Pinpoint the cell where the given text exists, returning its [X, Y] midpoint coordinate. 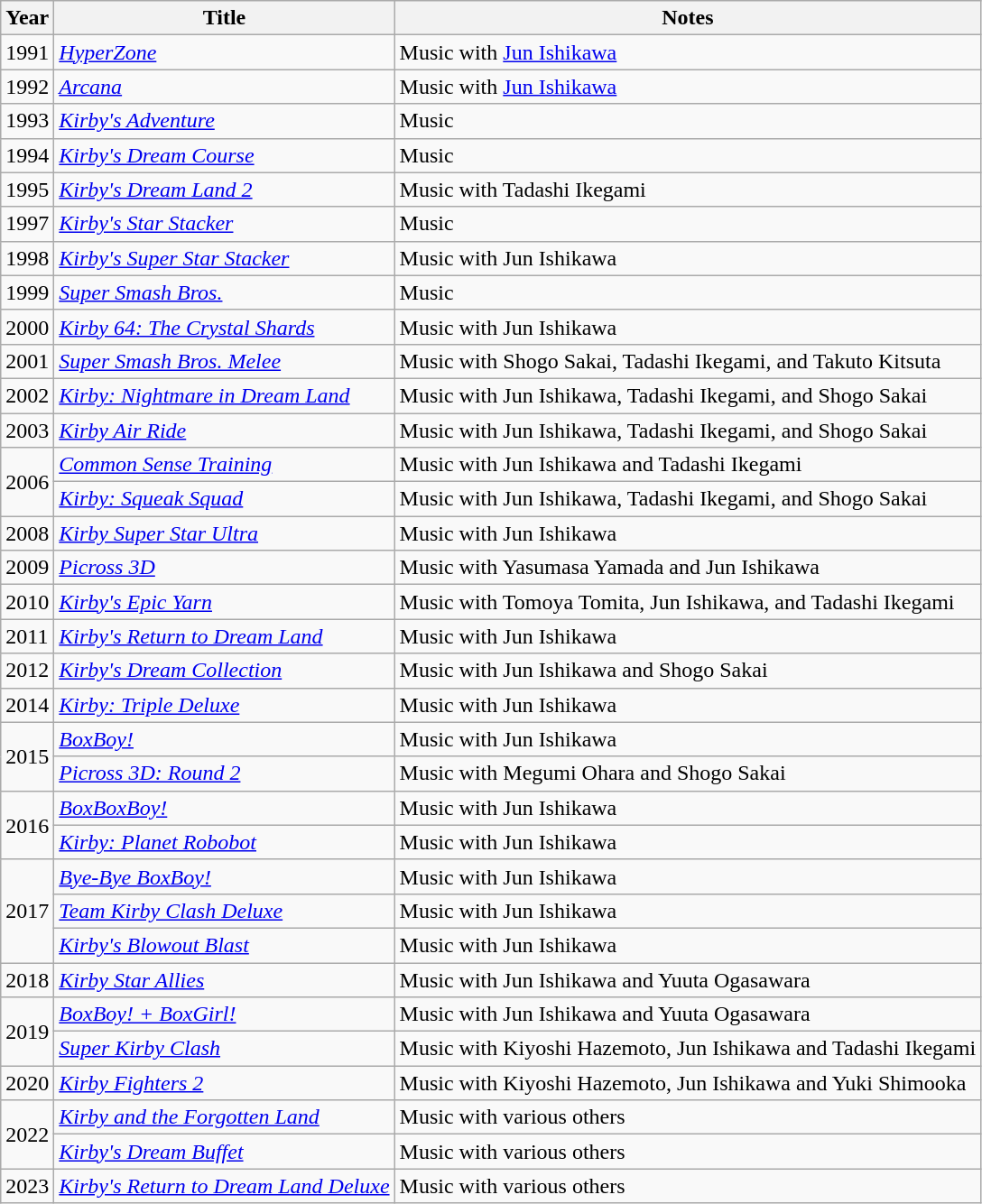
2022 [27, 1135]
Kirby Star Allies [224, 979]
Music with Megumi Ohara and Shogo Sakai [688, 773]
2014 [27, 705]
Kirby's Return to Dream Land [224, 636]
Kirby's Dream Buffet [224, 1152]
1992 [27, 87]
Music with Tomoya Tomita, Jun Ishikawa, and Tadashi Ikegami [688, 602]
2000 [27, 327]
BoxBoy! + BoxGirl! [224, 1014]
Kirby's Super Star Stacker [224, 258]
Music with Tadashi Ikegami [688, 190]
Year [27, 18]
2011 [27, 636]
Music with Kiyoshi Hazemoto, Jun Ishikawa and Yuki Shimooka [688, 1083]
Kirby and the Forgotten Land [224, 1117]
1991 [27, 52]
Super Smash Bros. [224, 292]
Kirby's Dream Course [224, 155]
Kirby Super Star Ultra [224, 533]
Title [224, 18]
BoxBoxBoy! [224, 808]
Music with Jun Ishikawa and Shogo Sakai [688, 671]
BoxBoy! [224, 739]
Super Smash Bros. Melee [224, 361]
1994 [27, 155]
1995 [27, 190]
Kirby 64: The Crystal Shards [224, 327]
Kirby Fighters 2 [224, 1083]
2019 [27, 1032]
Notes [688, 18]
2023 [27, 1186]
Kirby's Dream Land 2 [224, 190]
2016 [27, 825]
2006 [27, 482]
Music with Yasumasa Yamada and Jun Ishikawa [688, 568]
Music with Shogo Sakai, Tadashi Ikegami, and Takuto Kitsuta [688, 361]
Kirby's Epic Yarn [224, 602]
Kirby: Triple Deluxe [224, 705]
Kirby's Adventure [224, 121]
Kirby's Return to Dream Land Deluxe [224, 1186]
2009 [27, 568]
Kirby: Squeak Squad [224, 499]
2017 [27, 911]
2020 [27, 1083]
2015 [27, 756]
Picross 3D [224, 568]
Team Kirby Clash Deluxe [224, 911]
2002 [27, 395]
2001 [27, 361]
Kirby's Blowout Blast [224, 945]
Kirby's Star Stacker [224, 224]
1993 [27, 121]
Music with Kiyoshi Hazemoto, Jun Ishikawa and Tadashi Ikegami [688, 1049]
Kirby: Planet Robobot [224, 842]
HyperZone [224, 52]
Kirby's Dream Collection [224, 671]
1998 [27, 258]
Super Kirby Clash [224, 1049]
Kirby: Nightmare in Dream Land [224, 395]
1997 [27, 224]
2012 [27, 671]
2003 [27, 431]
1999 [27, 292]
Kirby Air Ride [224, 431]
Arcana [224, 87]
2018 [27, 979]
Picross 3D: Round 2 [224, 773]
2010 [27, 602]
2008 [27, 533]
Bye-Bye BoxBoy! [224, 876]
Music with Jun Ishikawa and Tadashi Ikegami [688, 465]
Common Sense Training [224, 465]
